Provide the [X, Y] coordinate of the cell's center where the given text is located.  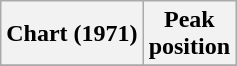
Chart (1971) [72, 34]
Peakposition [189, 34]
